Determine the (X, Y) coordinate at the center of the cell enclosing the given text.  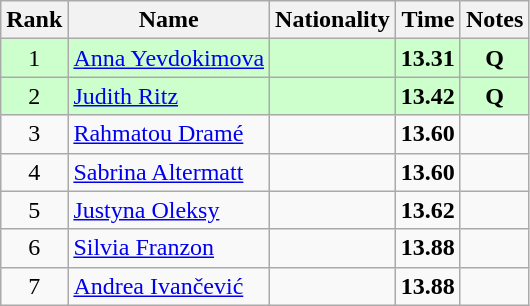
Sabrina Altermatt (169, 172)
5 (34, 210)
1 (34, 58)
13.31 (428, 58)
Rank (34, 20)
Anna Yevdokimova (169, 58)
3 (34, 134)
Andrea Ivančević (169, 286)
4 (34, 172)
2 (34, 96)
7 (34, 286)
Justyna Oleksy (169, 210)
Nationality (333, 20)
Name (169, 20)
6 (34, 248)
Notes (494, 20)
13.42 (428, 96)
Judith Ritz (169, 96)
Time (428, 20)
13.62 (428, 210)
Silvia Franzon (169, 248)
Rahmatou Dramé (169, 134)
